Identify which cell holds the provided text, then report its [x, y] central coordinate. 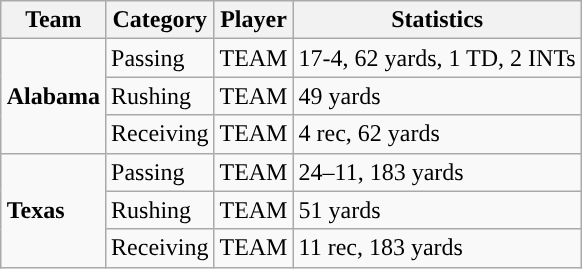
Category [160, 20]
Alabama [53, 96]
Statistics [437, 20]
Player [254, 20]
24–11, 183 yards [437, 172]
17-4, 62 yards, 1 TD, 2 INTs [437, 58]
Texas [53, 210]
49 yards [437, 96]
11 rec, 183 yards [437, 248]
4 rec, 62 yards [437, 134]
Team [53, 20]
51 yards [437, 210]
